Find where the given text appears and provide that cell's center as (X, Y) coordinate. 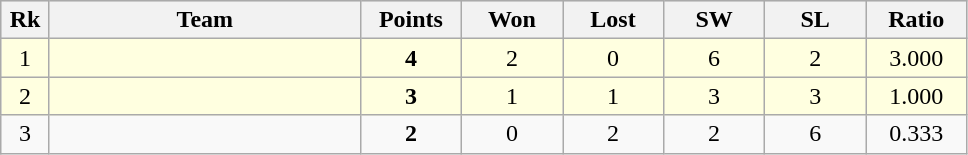
3.000 (916, 58)
4 (410, 58)
Lost (612, 20)
Team (204, 20)
SW (714, 20)
Points (410, 20)
0.333 (916, 134)
Won (512, 20)
Ratio (916, 20)
Rk (26, 20)
1.000 (916, 96)
SL (816, 20)
